Provide the (X, Y) coordinate of the cell's center where the given text is located.  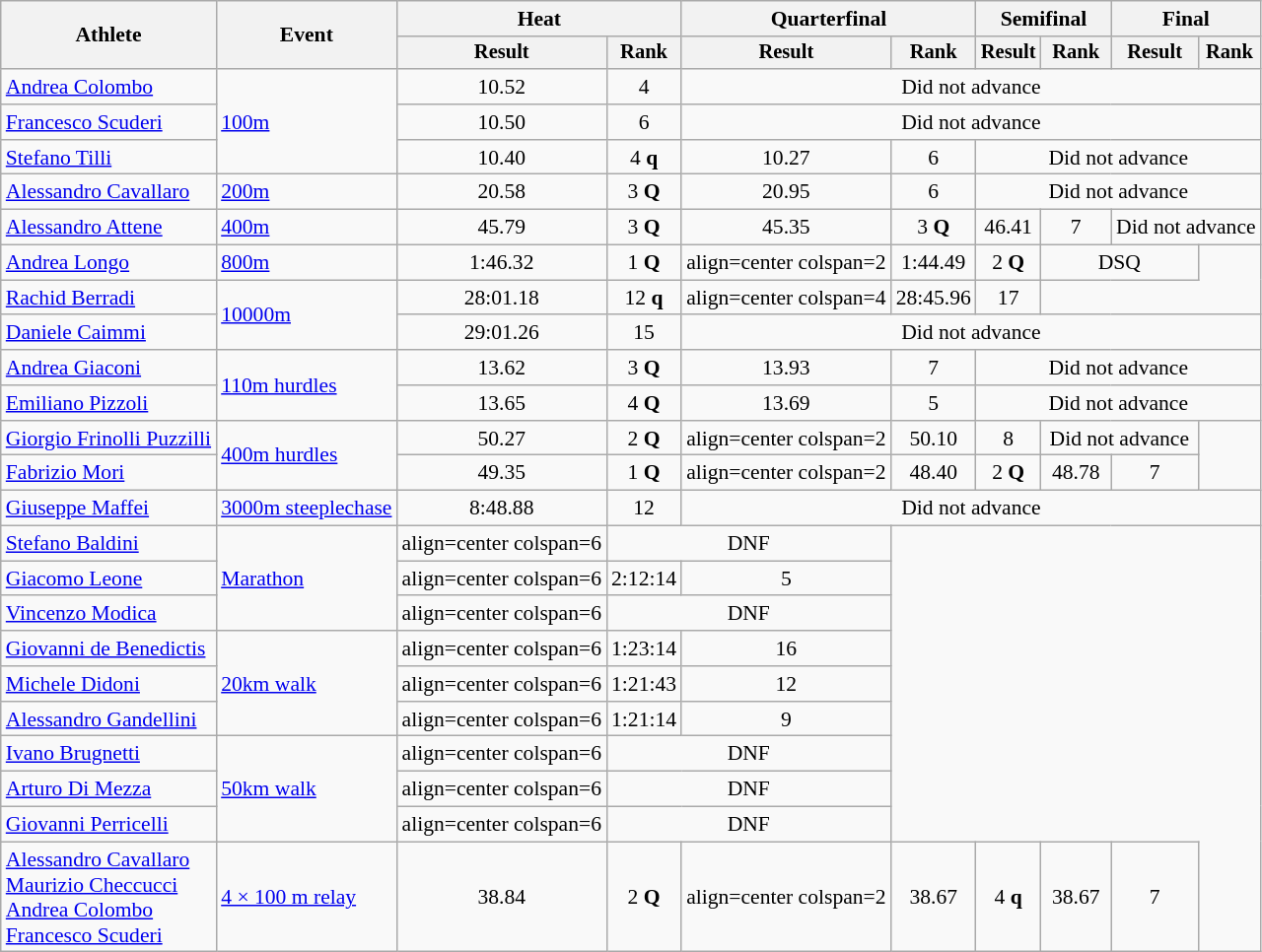
15 (644, 333)
Francesco Scuderi (108, 122)
16 (786, 648)
Marathon (306, 579)
Fabrizio Mori (108, 473)
28:01.18 (502, 298)
45.35 (786, 228)
4 (644, 87)
100m (306, 122)
1:23:14 (644, 648)
20.58 (502, 192)
Giovanni Perricelli (108, 825)
8 (1009, 439)
Ivano Brugnetti (108, 754)
110m hurdles (306, 384)
Stefano Tilli (108, 158)
2:12:14 (644, 578)
8:48.88 (502, 509)
Arturo Di Mezza (108, 789)
Giuseppe Maffei (108, 509)
Vincenzo Modica (108, 614)
13.62 (502, 368)
10.27 (786, 158)
4 Q (644, 403)
45.79 (502, 228)
1:46.32 (502, 263)
38.84 (502, 897)
Giacomo Leone (108, 578)
Event (306, 35)
10000m (306, 315)
50km walk (306, 788)
Andrea Longo (108, 263)
10.50 (502, 122)
1:44.49 (934, 263)
50.27 (502, 439)
10.52 (502, 87)
13.69 (786, 403)
Final (1186, 19)
12 q (644, 298)
Alessandro Cavallaro (108, 192)
1:21:43 (644, 684)
3000m steeplechase (306, 509)
28:45.96 (934, 298)
49.35 (502, 473)
DSQ (1119, 263)
Alessandro Attene (108, 228)
1:21:14 (644, 719)
Stefano Baldini (108, 544)
200m (306, 192)
17 (1009, 298)
4 × 100 m relay (306, 897)
29:01.26 (502, 333)
Rachid Berradi (108, 298)
48.40 (934, 473)
Heat (540, 19)
Alessandro Gandellini (108, 719)
13.93 (786, 368)
400m (306, 228)
48.78 (1076, 473)
9 (786, 719)
Emiliano Pizzoli (108, 403)
800m (306, 263)
Andrea Giaconi (108, 368)
400m hurdles (306, 455)
10.40 (502, 158)
align=center colspan=4 (786, 298)
Quarterfinal (828, 19)
13.65 (502, 403)
Giorgio Frinolli Puzzilli (108, 439)
Daniele Caimmi (108, 333)
46.41 (1009, 228)
Athlete (108, 35)
Michele Didoni (108, 684)
20km walk (306, 684)
20.95 (786, 192)
Semifinal (1043, 19)
Giovanni de Benedictis (108, 648)
Alessandro Cavallaro Maurizio Checcucci Andrea Colombo Francesco Scuderi (108, 897)
Andrea Colombo (108, 87)
50.10 (934, 439)
